Capture the cell that displays the provided text and extract its (X, Y) central coordinate. 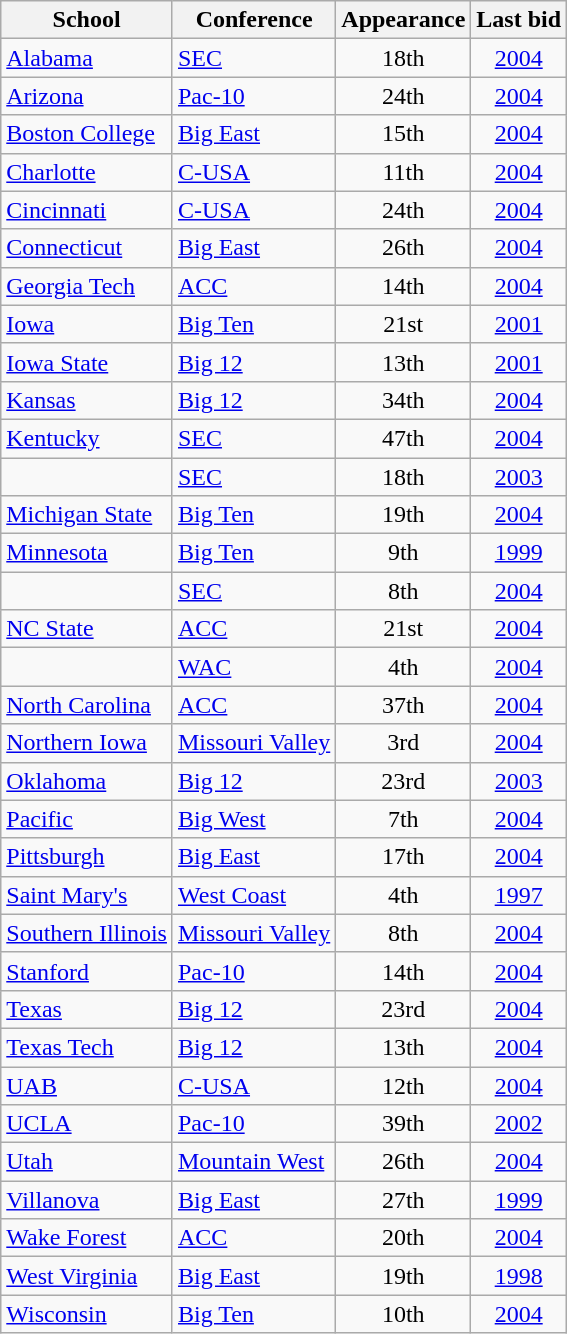
Texas (87, 1009)
Pacific (87, 819)
Georgia Tech (87, 286)
Iowa State (87, 362)
School (87, 20)
10th (404, 1314)
Iowa (87, 324)
Saint Mary's (87, 895)
West Coast (254, 895)
Southern Illinois (87, 933)
1997 (519, 895)
Last bid (519, 20)
Appearance (404, 20)
UAB (87, 1085)
Villanova (87, 1200)
Oklahoma (87, 781)
Stanford (87, 971)
UCLA (87, 1124)
11th (404, 172)
Arizona (87, 96)
Kentucky (87, 438)
Connecticut (87, 248)
1998 (519, 1276)
2002 (519, 1124)
Utah (87, 1162)
39th (404, 1124)
NC State (87, 629)
Cincinnati (87, 210)
9th (404, 553)
Alabama (87, 58)
Northern Iowa (87, 743)
37th (404, 705)
Wisconsin (87, 1314)
North Carolina (87, 705)
Mountain West (254, 1162)
27th (404, 1200)
Texas Tech (87, 1047)
34th (404, 400)
Charlotte (87, 172)
Kansas (87, 400)
Wake Forest (87, 1238)
7th (404, 819)
Conference (254, 20)
17th (404, 857)
Boston College (87, 134)
20th (404, 1238)
47th (404, 438)
Minnesota (87, 553)
15th (404, 134)
12th (404, 1085)
WAC (254, 667)
Pittsburgh (87, 857)
Big West (254, 819)
Michigan State (87, 515)
3rd (404, 743)
West Virginia (87, 1276)
